Search for the cell housing the specified text and yield its (x, y) center coordinate. 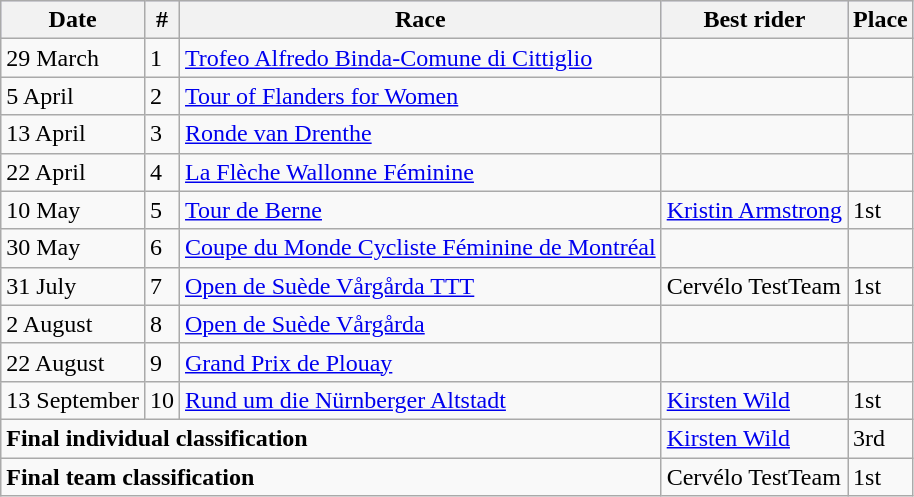
Tour de Berne (421, 210)
Place (881, 20)
6 (162, 248)
30 May (73, 248)
2 (162, 96)
10 (162, 400)
# (162, 20)
5 April (73, 96)
Coupe du Monde Cycliste Féminine de Montréal (421, 248)
8 (162, 324)
4 (162, 172)
22 August (73, 362)
Final individual classification (331, 438)
3 (162, 134)
Race (421, 20)
Rund um die Nürnberger Altstadt (421, 400)
1 (162, 58)
Best rider (754, 20)
31 July (73, 286)
2 August (73, 324)
13 September (73, 400)
Trofeo Alfredo Binda-Comune di Cittiglio (421, 58)
La Flèche Wallonne Féminine (421, 172)
Open de Suède Vårgårda (421, 324)
Ronde van Drenthe (421, 134)
Final team classification (331, 477)
Tour of Flanders for Women (421, 96)
29 March (73, 58)
5 (162, 210)
13 April (73, 134)
9 (162, 362)
Kristin Armstrong (754, 210)
Grand Prix de Plouay (421, 362)
Date (73, 20)
Open de Suède Vårgårda TTT (421, 286)
10 May (73, 210)
22 April (73, 172)
7 (162, 286)
3rd (881, 438)
